Pinpoint the cell where the given text exists, returning its [X, Y] midpoint coordinate. 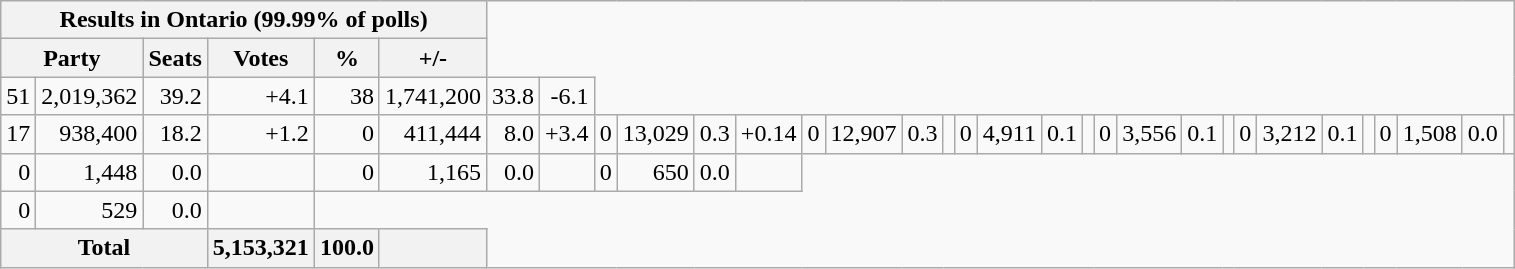
-6.1 [568, 96]
13,029 [656, 134]
938,400 [90, 134]
+/- [432, 58]
1,741,200 [432, 96]
1,165 [432, 172]
Seats [175, 58]
Party [72, 58]
51 [18, 96]
100.0 [346, 248]
+0.14 [768, 134]
18.2 [175, 134]
3,556 [1150, 134]
38 [346, 96]
% [346, 58]
Votes [260, 58]
39.2 [175, 96]
1,508 [1430, 134]
+4.1 [260, 96]
12,907 [864, 134]
4,911 [1009, 134]
529 [90, 210]
Total [104, 248]
+1.2 [260, 134]
+3.4 [568, 134]
3,212 [1290, 134]
8.0 [512, 134]
1,448 [90, 172]
5,153,321 [260, 248]
411,444 [432, 134]
650 [656, 172]
Results in Ontario (99.99% of polls) [244, 20]
2,019,362 [90, 96]
17 [18, 134]
33.8 [512, 96]
